Scan for the cell matching the given text and deliver its (X, Y) coordinate at center. 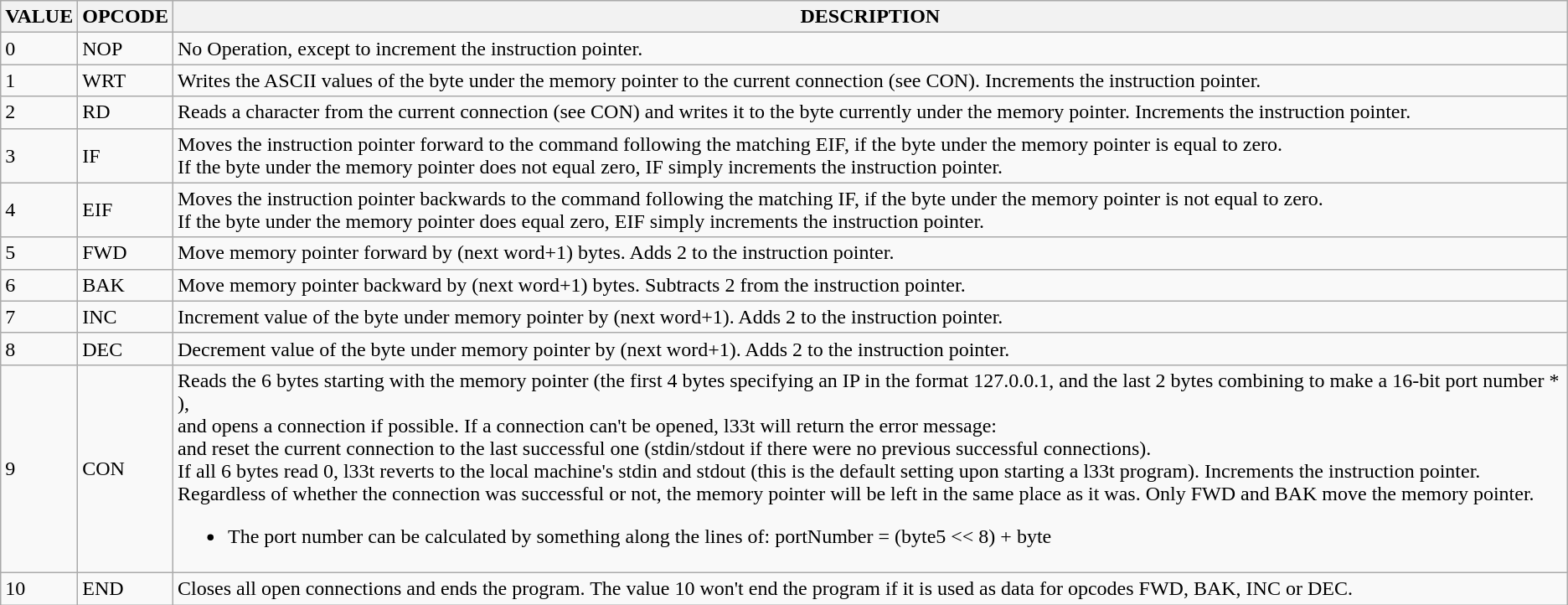
Increment value of the byte under memory pointer by (next word+1). Adds 2 to the instruction pointer. (869, 317)
Decrement value of the byte under memory pointer by (next word+1). Adds 2 to the instruction pointer. (869, 349)
DESCRIPTION (869, 17)
VALUE (39, 17)
8 (39, 349)
NOP (126, 49)
1 (39, 80)
Move memory pointer forward by (next word+1) bytes. Adds 2 to the instruction pointer. (869, 253)
EIF (126, 209)
5 (39, 253)
INC (126, 317)
0 (39, 49)
10 (39, 588)
No Operation, except to increment the instruction pointer. (869, 49)
CON (126, 468)
IF (126, 156)
END (126, 588)
RD (126, 112)
Writes the ASCII values of the byte under the memory pointer to the current connection (see CON). Increments the instruction pointer. (869, 80)
OPCODE (126, 17)
Closes all open connections and ends the program. The value 10 won't end the program if it is used as data for opcodes FWD, BAK, INC or DEC. (869, 588)
3 (39, 156)
FWD (126, 253)
BAK (126, 285)
6 (39, 285)
WRT (126, 80)
DEC (126, 349)
7 (39, 317)
4 (39, 209)
Move memory pointer backward by (next word+1) bytes. Subtracts 2 from the instruction pointer. (869, 285)
2 (39, 112)
9 (39, 468)
